From the cell containing the given text, extract its center point as (X, Y) coordinate. 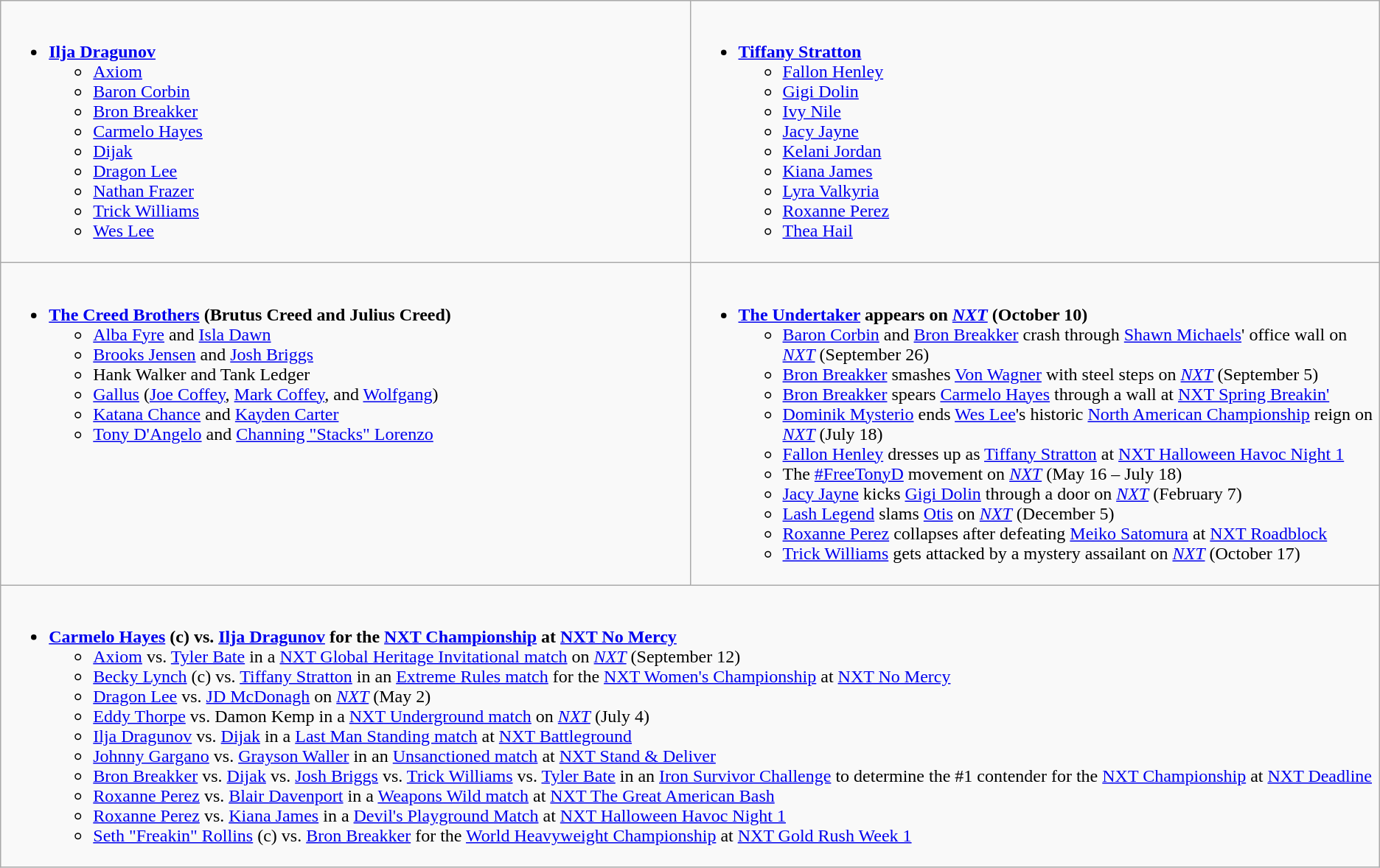
Tiffany StrattonFallon HenleyGigi DolinIvy NileJacy JayneKelani JordanKiana JamesLyra ValkyriaRoxanne PerezThea Hail (1035, 132)
Ilja DragunovAxiomBaron CorbinBron BreakkerCarmelo HayesDijakDragon LeeNathan FrazerTrick WilliamsWes Lee (345, 132)
